Scan for the cell matching the given text and deliver its [X, Y] coordinate at center. 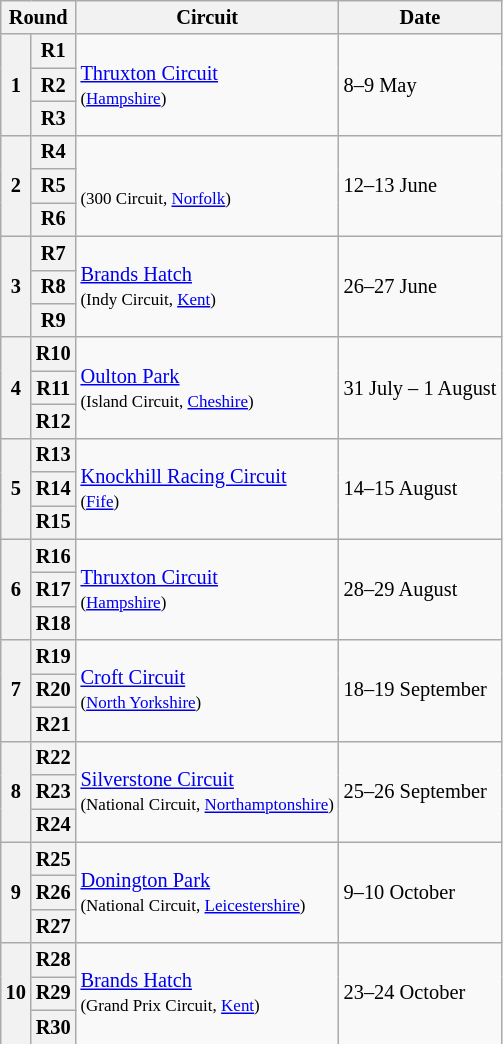
Brands Hatch(Grand Prix Circuit, Kent) [208, 994]
R9 [54, 320]
R30 [54, 1027]
8–9 May [420, 84]
R4 [54, 152]
R18 [54, 623]
R11 [54, 388]
7 [16, 690]
R10 [54, 354]
R16 [54, 556]
23–24 October [420, 994]
25–26 September [420, 792]
R8 [54, 287]
R21 [54, 724]
Croft Circuit(North Yorkshire) [208, 690]
R2 [54, 85]
R12 [54, 421]
R19 [54, 657]
R7 [54, 253]
2 [16, 186]
R22 [54, 758]
12–13 June [420, 186]
9 [16, 892]
R17 [54, 589]
R23 [54, 791]
Round [38, 17]
6 [16, 590]
(300 Circuit, Norfolk) [208, 186]
28–29 August [420, 590]
Date [420, 17]
R1 [54, 51]
Brands Hatch(Indy Circuit, Kent) [208, 286]
Oulton Park(Island Circuit, Cheshire) [208, 388]
R6 [54, 219]
R15 [54, 522]
Donington Park(National Circuit, Leicestershire) [208, 892]
R27 [54, 926]
R29 [54, 993]
R28 [54, 960]
R13 [54, 455]
R5 [54, 186]
4 [16, 388]
R3 [54, 118]
R20 [54, 690]
R14 [54, 489]
31 July – 1 August [420, 388]
Silverstone Circuit(National Circuit, Northamptonshire) [208, 792]
1 [16, 84]
R26 [54, 892]
9–10 October [420, 892]
3 [16, 286]
14–15 August [420, 488]
5 [16, 488]
R24 [54, 825]
8 [16, 792]
Circuit [208, 17]
Knockhill Racing Circuit(Fife) [208, 488]
10 [16, 994]
18–19 September [420, 690]
26–27 June [420, 286]
R25 [54, 859]
